Provide the (x, y) coordinate of the cell's center where the given text is located.  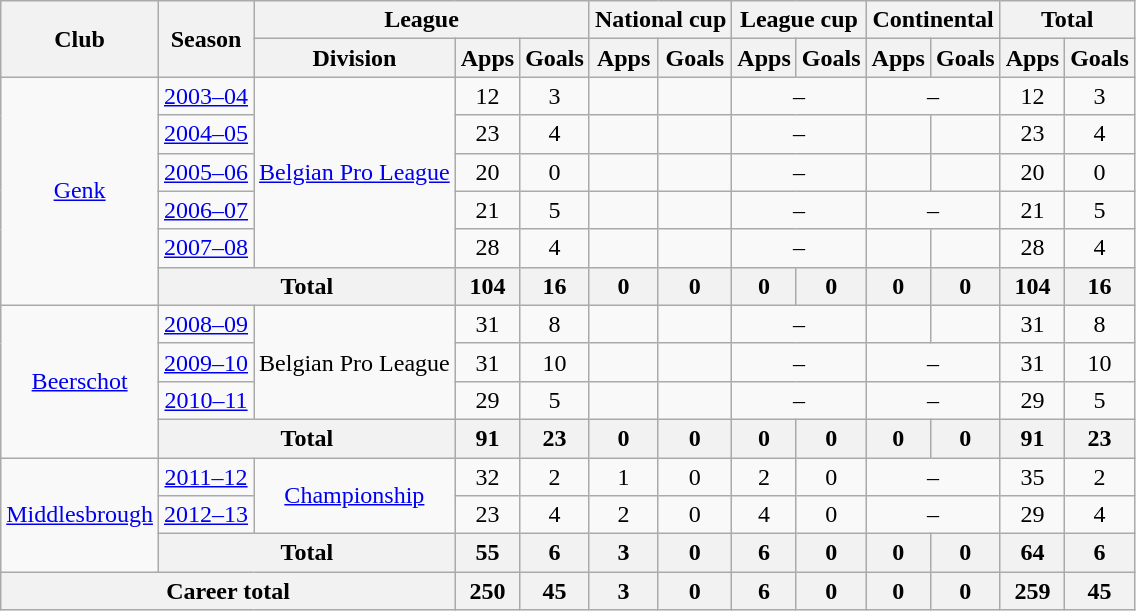
National cup (660, 20)
1 (623, 477)
Middlesbrough (80, 515)
League (422, 20)
2008–09 (206, 324)
250 (487, 591)
Career total (228, 591)
32 (487, 477)
2010–11 (206, 400)
259 (1032, 591)
League cup (799, 20)
2004–05 (206, 134)
Club (80, 39)
Season (206, 39)
35 (1032, 477)
2005–06 (206, 172)
Championship (355, 496)
2003–04 (206, 96)
Division (355, 58)
2012–13 (206, 515)
2009–10 (206, 362)
2006–07 (206, 210)
64 (1032, 553)
2011–12 (206, 477)
55 (487, 553)
Continental (933, 20)
Beerschot (80, 381)
2007–08 (206, 248)
Genk (80, 191)
